Capture the cell that displays the provided text and extract its [X, Y] central coordinate. 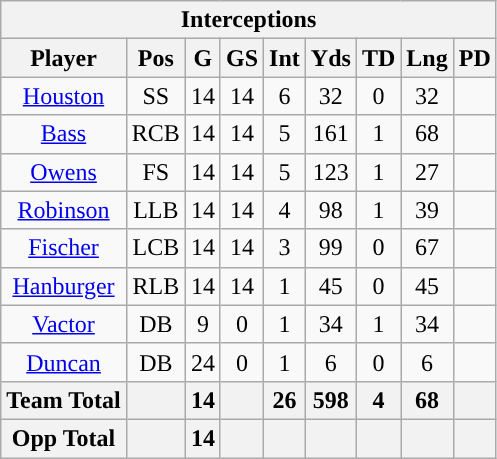
24 [202, 362]
SS [156, 96]
Player [64, 58]
598 [330, 400]
123 [330, 172]
161 [330, 134]
G [202, 58]
Pos [156, 58]
PD [474, 58]
26 [285, 400]
FS [156, 172]
Int [285, 58]
9 [202, 324]
Team Total [64, 400]
Lng [427, 58]
39 [427, 210]
98 [330, 210]
99 [330, 248]
Houston [64, 96]
Duncan [64, 362]
67 [427, 248]
Owens [64, 172]
GS [242, 58]
RCB [156, 134]
Hanburger [64, 286]
3 [285, 248]
27 [427, 172]
Vactor [64, 324]
LCB [156, 248]
Robinson [64, 210]
LLB [156, 210]
Fischer [64, 248]
RLB [156, 286]
Bass [64, 134]
TD [378, 58]
Interceptions [249, 20]
Opp Total [64, 438]
Yds [330, 58]
